Extract the (X, Y) coordinate from the center of the cell holding the provided text.  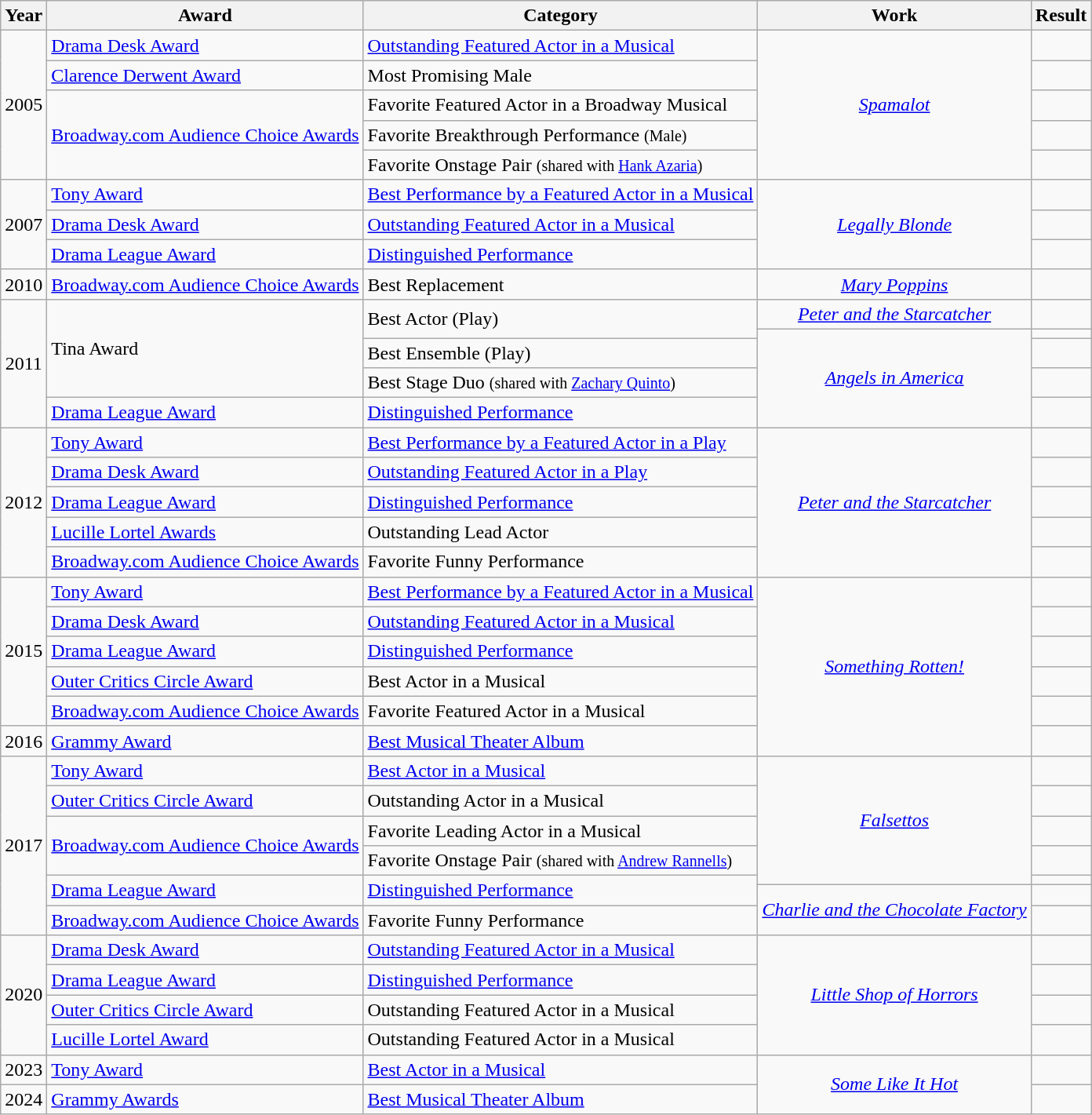
Favorite Breakthrough Performance (Male) (560, 135)
Result (1061, 16)
Outstanding Actor in a Musical (560, 800)
Angels in America (894, 378)
2010 (24, 284)
Favorite Featured Actor in a Broadway Musical (560, 105)
2012 (24, 502)
Lucille Lortel Award (206, 1040)
Outstanding Lead Actor (560, 532)
2005 (24, 105)
Best Actor (Play) (560, 319)
2015 (24, 651)
2024 (24, 1099)
Favorite Featured Actor in a Musical (560, 711)
Best Performance by a Featured Actor in a Play (560, 443)
2011 (24, 363)
Best Replacement (560, 284)
Something Rotten! (894, 666)
Best Stage Duo (shared with Zachary Quinto) (560, 383)
Grammy Award (206, 741)
Best Ensemble (Play) (560, 352)
Mary Poppins (894, 284)
2007 (24, 224)
2017 (24, 845)
Charlie and the Chocolate Factory (894, 910)
2023 (24, 1069)
Tina Award (206, 348)
Most Promising Male (560, 75)
Favorite Leading Actor in a Musical (560, 831)
Outstanding Featured Actor in a Play (560, 472)
Some Like It Hot (894, 1084)
Lucille Lortel Awards (206, 532)
Clarence Derwent Award (206, 75)
Category (560, 16)
Spamalot (894, 105)
2016 (24, 741)
Award (206, 16)
Little Shop of Horrors (894, 995)
Grammy Awards (206, 1099)
Work (894, 16)
Favorite Onstage Pair (shared with Andrew Rannells) (560, 861)
2020 (24, 995)
Legally Blonde (894, 224)
Year (24, 16)
Falsettos (894, 819)
Favorite Onstage Pair (shared with Hank Azaria) (560, 165)
